Provide the [x, y] coordinate of the cell's center where the given text is located.  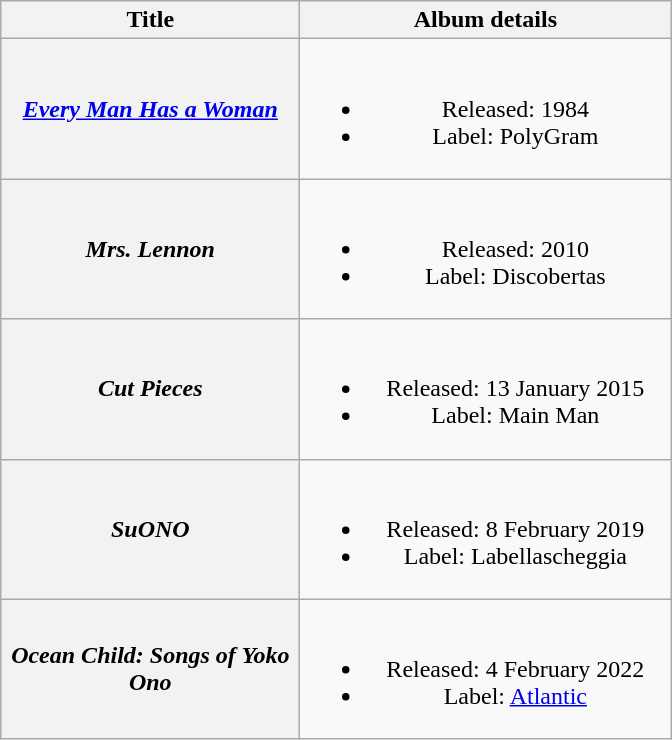
SuONO [150, 529]
Every Man Has a Woman [150, 109]
Title [150, 20]
Released: 1984Label: PolyGram [486, 109]
Album details [486, 20]
Released: 13 January 2015Label: Main Man [486, 389]
Released: 2010Label: Discobertas [486, 249]
Released: 8 February 2019Label: Labellascheggia [486, 529]
Ocean Child: Songs of Yoko Ono [150, 669]
Released: 4 February 2022Label: Atlantic [486, 669]
Mrs. Lennon [150, 249]
Cut Pieces [150, 389]
